Identify which cell holds the provided text, then report its (X, Y) central coordinate. 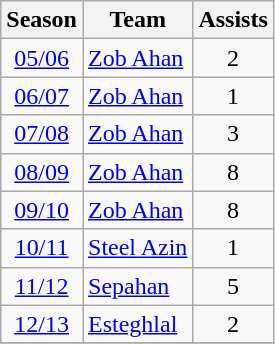
06/07 (42, 96)
10/11 (42, 248)
11/12 (42, 286)
09/10 (42, 210)
Sepahan (137, 286)
05/06 (42, 58)
5 (233, 286)
Assists (233, 20)
Steel Azin (137, 248)
3 (233, 134)
07/08 (42, 134)
Team (137, 20)
08/09 (42, 172)
Season (42, 20)
12/13 (42, 324)
Esteghlal (137, 324)
